Search for the cell housing the specified text and yield its (x, y) center coordinate. 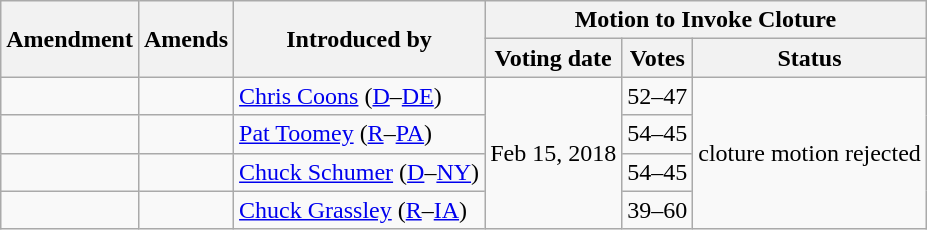
Introduced by (360, 39)
52–47 (658, 96)
Amendment (70, 39)
Status (810, 58)
Chris Coons (D–DE) (360, 96)
Pat Toomey (R–PA) (360, 134)
Voting date (554, 58)
Votes (658, 58)
Motion to Invoke Cloture (706, 20)
Feb 15, 2018 (554, 153)
39–60 (658, 210)
Chuck Grassley (R–IA) (360, 210)
Amends (186, 39)
Chuck Schumer (D–NY) (360, 172)
cloture motion rejected (810, 153)
